Return the [X, Y] coordinate for the center point of the cell that contains the specified text.  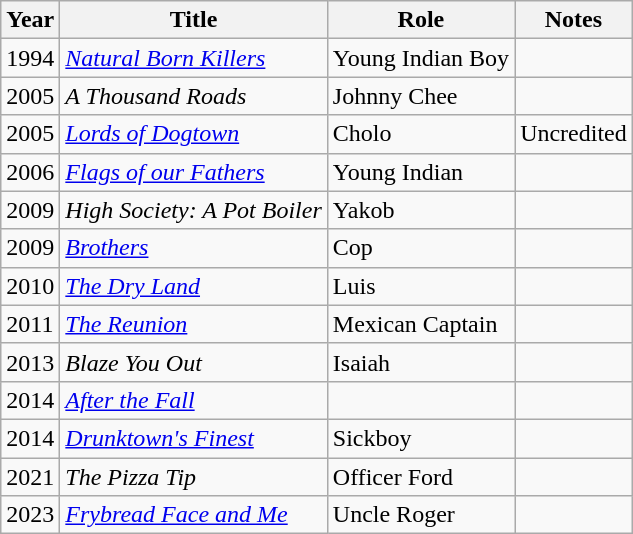
The Dry Land [194, 286]
Officer Ford [420, 477]
Notes [574, 20]
1994 [30, 58]
Cholo [420, 134]
Johnny Chee [420, 96]
Isaiah [420, 362]
Young Indian [420, 172]
The Reunion [194, 324]
Yakob [420, 210]
Role [420, 20]
Drunktown's Finest [194, 438]
2023 [30, 515]
Mexican Captain [420, 324]
2011 [30, 324]
2010 [30, 286]
Brothers [194, 248]
Year [30, 20]
The Pizza Tip [194, 477]
Flags of our Fathers [194, 172]
Blaze You Out [194, 362]
High Society: A Pot Boiler [194, 210]
Sickboy [420, 438]
2013 [30, 362]
Uncle Roger [420, 515]
2021 [30, 477]
Uncredited [574, 134]
Cop [420, 248]
Young Indian Boy [420, 58]
Lords of Dogtown [194, 134]
Luis [420, 286]
2006 [30, 172]
Natural Born Killers [194, 58]
A Thousand Roads [194, 96]
Title [194, 20]
After the Fall [194, 400]
Frybread Face and Me [194, 515]
